Locate the cell with the specified text and output its [X, Y] center coordinate. 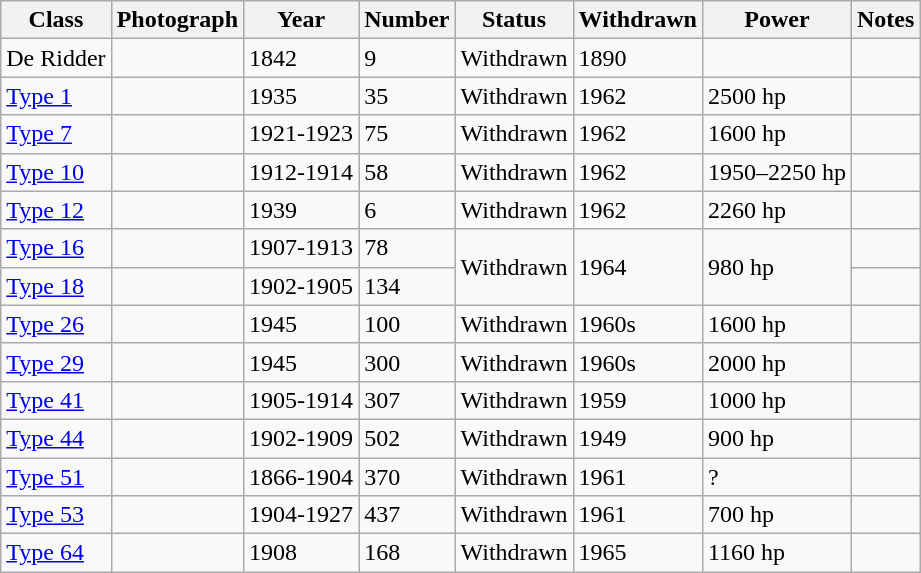
75 [407, 134]
1842 [302, 58]
Status [514, 20]
1904-1927 [302, 515]
2000 hp [776, 362]
370 [407, 477]
Type 53 [56, 515]
Type 1 [56, 96]
307 [407, 400]
9 [407, 58]
700 hp [776, 515]
1912-1914 [302, 172]
1866-1904 [302, 477]
Type 18 [56, 286]
Type 64 [56, 553]
Notes [885, 20]
100 [407, 324]
1959 [638, 400]
Type 29 [56, 362]
1921-1923 [302, 134]
437 [407, 515]
1908 [302, 553]
1950–2250 hp [776, 172]
1965 [638, 553]
78 [407, 248]
134 [407, 286]
1907-1913 [302, 248]
Class [56, 20]
900 hp [776, 438]
168 [407, 553]
Year [302, 20]
1939 [302, 210]
? [776, 477]
300 [407, 362]
980 hp [776, 267]
Type 41 [56, 400]
6 [407, 210]
1000 hp [776, 400]
1160 hp [776, 553]
Number [407, 20]
1890 [638, 58]
2260 hp [776, 210]
58 [407, 172]
Type 44 [56, 438]
Photograph [177, 20]
35 [407, 96]
2500 hp [776, 96]
1949 [638, 438]
1902-1909 [302, 438]
Power [776, 20]
Type 51 [56, 477]
Type 26 [56, 324]
De Ridder [56, 58]
1905-1914 [302, 400]
Type 16 [56, 248]
1902-1905 [302, 286]
Type 12 [56, 210]
1964 [638, 267]
Type 10 [56, 172]
1935 [302, 96]
502 [407, 438]
Type 7 [56, 134]
